Return [X, Y] of the center of cell containing provided text 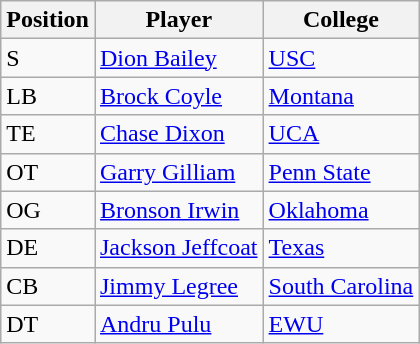
LB [48, 96]
Penn State [341, 172]
OG [48, 210]
South Carolina [341, 286]
Oklahoma [341, 210]
Bronson Irwin [178, 210]
UCA [341, 134]
Position [48, 20]
Brock Coyle [178, 96]
Jackson Jeffcoat [178, 248]
S [48, 58]
Garry Gilliam [178, 172]
DT [48, 324]
TE [48, 134]
USC [341, 58]
Player [178, 20]
Jimmy Legree [178, 286]
Andru Pulu [178, 324]
Texas [341, 248]
Dion Bailey [178, 58]
OT [48, 172]
Montana [341, 96]
DE [48, 248]
College [341, 20]
CB [48, 286]
EWU [341, 324]
Chase Dixon [178, 134]
